Provide the [X, Y] coordinate of the cell's center where the given text is located.  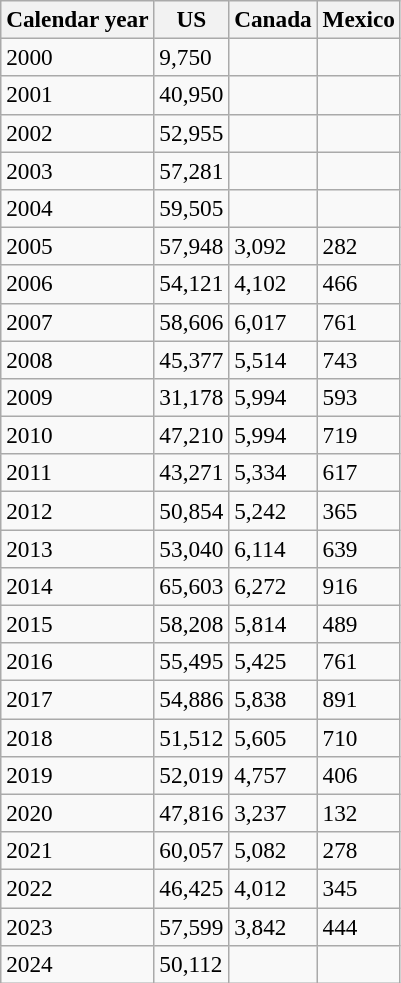
617 [358, 473]
345 [358, 888]
2006 [78, 284]
4,102 [273, 284]
2017 [78, 699]
489 [358, 624]
5,514 [273, 359]
5,814 [273, 624]
58,208 [192, 624]
365 [358, 510]
51,512 [192, 737]
2022 [78, 888]
719 [358, 435]
US [192, 19]
2023 [78, 926]
50,854 [192, 510]
5,838 [273, 699]
Calendar year [78, 19]
2018 [78, 737]
53,040 [192, 548]
43,271 [192, 473]
5,425 [273, 662]
2016 [78, 662]
466 [358, 284]
47,816 [192, 813]
593 [358, 397]
4,012 [273, 888]
2000 [78, 57]
639 [358, 548]
3,842 [273, 926]
54,886 [192, 699]
2013 [78, 548]
Mexico [358, 19]
65,603 [192, 586]
54,121 [192, 284]
4,757 [273, 775]
2021 [78, 850]
57,281 [192, 170]
3,092 [273, 246]
2024 [78, 964]
52,019 [192, 775]
3,237 [273, 813]
47,210 [192, 435]
132 [358, 813]
57,948 [192, 246]
31,178 [192, 397]
2004 [78, 208]
46,425 [192, 888]
5,082 [273, 850]
2014 [78, 586]
278 [358, 850]
2019 [78, 775]
444 [358, 926]
9,750 [192, 57]
50,112 [192, 964]
2005 [78, 246]
Canada [273, 19]
6,272 [273, 586]
60,057 [192, 850]
2009 [78, 397]
5,334 [273, 473]
55,495 [192, 662]
2011 [78, 473]
710 [358, 737]
40,950 [192, 95]
2007 [78, 322]
282 [358, 246]
6,017 [273, 322]
2015 [78, 624]
743 [358, 359]
2001 [78, 95]
57,599 [192, 926]
5,605 [273, 737]
406 [358, 775]
2002 [78, 133]
2020 [78, 813]
59,505 [192, 208]
6,114 [273, 548]
2012 [78, 510]
58,606 [192, 322]
891 [358, 699]
2008 [78, 359]
45,377 [192, 359]
2010 [78, 435]
52,955 [192, 133]
5,242 [273, 510]
916 [358, 586]
2003 [78, 170]
